Detect which cell encompasses the target text, then output its (X, Y) center coordinate. 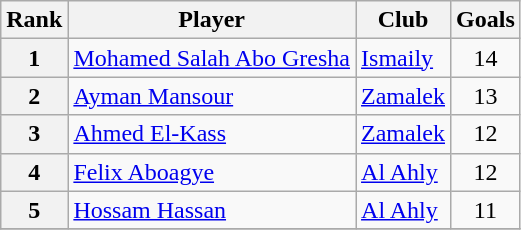
Felix Aboagye (212, 172)
Goals (486, 20)
Rank (34, 20)
Ayman Mansour (212, 96)
2 (34, 96)
Hossam Hassan (212, 210)
11 (486, 210)
Mohamed Salah Abo Gresha (212, 58)
Player (212, 20)
Club (404, 20)
3 (34, 134)
13 (486, 96)
4 (34, 172)
Ismaily (404, 58)
5 (34, 210)
1 (34, 58)
Ahmed El-Kass (212, 134)
14 (486, 58)
